Locate the cell with the specified text and output its [X, Y] center coordinate. 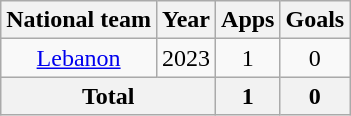
Year [186, 20]
Lebanon [79, 58]
Total [108, 96]
Goals [315, 20]
Apps [248, 20]
2023 [186, 58]
National team [79, 20]
